Capture the cell that displays the provided text and extract its (x, y) central coordinate. 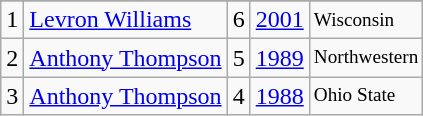
4 (238, 96)
1 (12, 20)
Ohio State (366, 96)
Northwestern (366, 58)
Levron Williams (126, 20)
1988 (280, 96)
3 (12, 96)
Wisconsin (366, 20)
2001 (280, 20)
1989 (280, 58)
5 (238, 58)
6 (238, 20)
2 (12, 58)
